Extract the [X, Y] coordinate from the center of the cell holding the provided text.  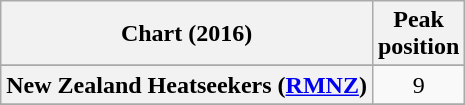
New Zealand Heatseekers (RMNZ) [187, 85]
Peakposition [418, 34]
Chart (2016) [187, 34]
9 [418, 85]
